For the text-containing cell, return its midpoint in [x, y] coordinate format. 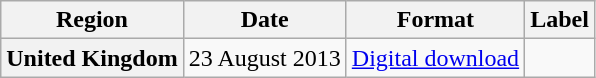
United Kingdom [92, 58]
Format [435, 20]
23 August 2013 [264, 58]
Date [264, 20]
Digital download [435, 58]
Region [92, 20]
Label [560, 20]
